Pinpoint the cell where the given text exists, returning its (X, Y) midpoint coordinate. 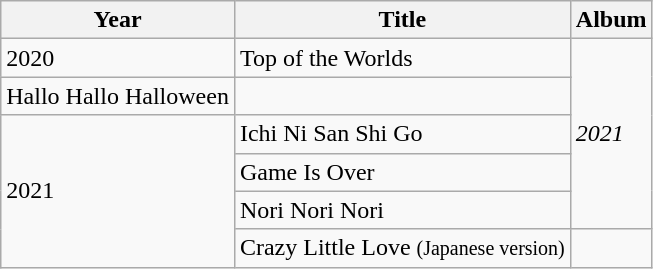
Crazy Little Love (Japanese version) (402, 248)
Top of the Worlds (402, 58)
Nori Nori Nori (402, 210)
Hallo Hallo Halloween (118, 96)
2020 (118, 58)
Game Is Over (402, 172)
Ichi Ni San Shi Go (402, 134)
Year (118, 20)
Title (402, 20)
Album (611, 20)
